Provide the (X, Y) coordinate of the cell's center where the given text is located.  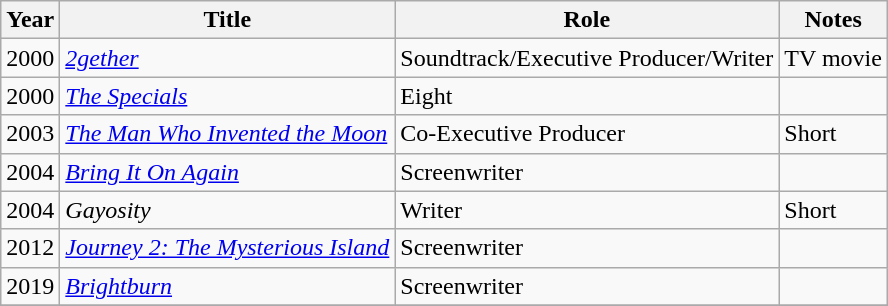
Co-Executive Producer (587, 134)
Journey 2: The Mysterious Island (228, 248)
The Specials (228, 96)
TV movie (834, 58)
Eight (587, 96)
2003 (30, 134)
Title (228, 20)
2019 (30, 286)
Brightburn (228, 286)
Soundtrack/Executive Producer/Writer (587, 58)
Notes (834, 20)
Gayosity (228, 210)
2012 (30, 248)
Writer (587, 210)
The Man Who Invented the Moon (228, 134)
Year (30, 20)
2gether (228, 58)
Bring It On Again (228, 172)
Role (587, 20)
